Find where the given text appears and provide that cell's center as (X, Y) coordinate. 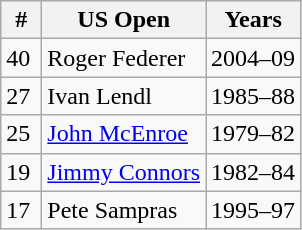
17 (22, 210)
John McEnroe (124, 134)
1982–84 (254, 172)
# (22, 20)
Jimmy Connors (124, 172)
25 (22, 134)
40 (22, 58)
1985–88 (254, 96)
US Open (124, 20)
Roger Federer (124, 58)
Pete Sampras (124, 210)
27 (22, 96)
Years (254, 20)
1979–82 (254, 134)
2004–09 (254, 58)
19 (22, 172)
Ivan Lendl (124, 96)
1995–97 (254, 210)
